Return the (X, Y) coordinate for the center point of the cell that contains the specified text.  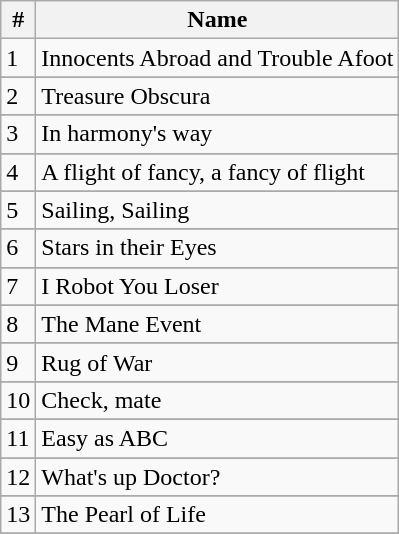
Sailing, Sailing (218, 210)
Name (218, 20)
A flight of fancy, a fancy of flight (218, 172)
9 (18, 362)
5 (18, 210)
Treasure Obscura (218, 96)
8 (18, 324)
# (18, 20)
6 (18, 248)
7 (18, 286)
I Robot You Loser (218, 286)
4 (18, 172)
Stars in their Eyes (218, 248)
Easy as ABC (218, 438)
In harmony's way (218, 134)
13 (18, 515)
The Pearl of Life (218, 515)
Check, mate (218, 400)
10 (18, 400)
12 (18, 477)
3 (18, 134)
Rug of War (218, 362)
1 (18, 58)
What's up Doctor? (218, 477)
Innocents Abroad and Trouble Afoot (218, 58)
The Mane Event (218, 324)
2 (18, 96)
11 (18, 438)
